Capture the cell that displays the provided text and extract its (X, Y) central coordinate. 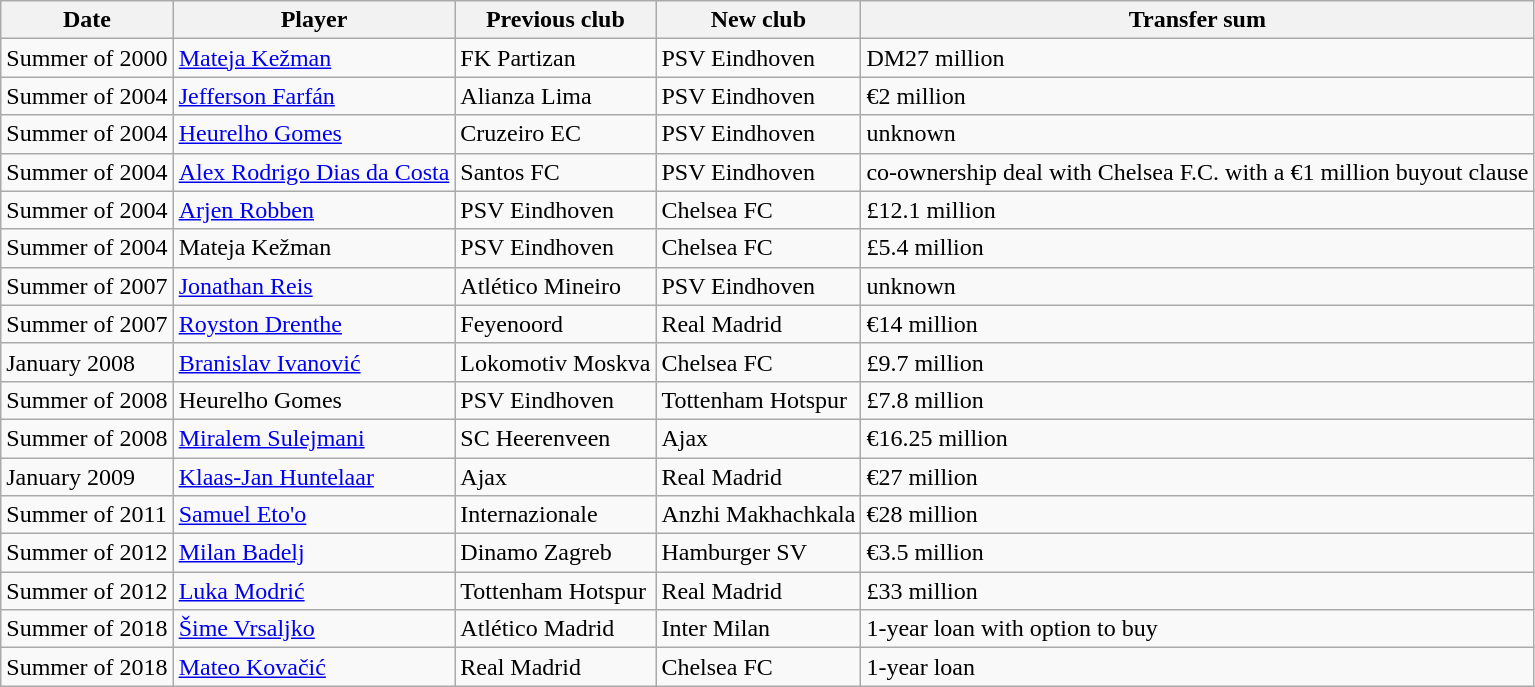
Dinamo Zagreb (556, 553)
€28 million (1198, 515)
Santos FC (556, 172)
Luka Modrić (314, 591)
Previous club (556, 20)
Cruzeiro EC (556, 134)
Atlético Madrid (556, 629)
Feyenoord (556, 324)
co-ownership deal with Chelsea F.C. with a €1 million buyout clause (1198, 172)
€27 million (1198, 477)
€16.25 million (1198, 438)
1-year loan (1198, 667)
Alex Rodrigo Dias da Costa (314, 172)
€3.5 million (1198, 553)
New club (758, 20)
€2 million (1198, 96)
DM27 million (1198, 58)
January 2008 (87, 362)
€14 million (1198, 324)
Internazionale (556, 515)
Alianza Lima (556, 96)
£12.1 million (1198, 210)
Jonathan Reis (314, 286)
Mateo Kovačić (314, 667)
Jefferson Farfán (314, 96)
Summer of 2011 (87, 515)
£9.7 million (1198, 362)
SC Heerenveen (556, 438)
Miralem Sulejmani (314, 438)
Branislav Ivanović (314, 362)
Inter Milan (758, 629)
Arjen Robben (314, 210)
Player (314, 20)
Hamburger SV (758, 553)
Šime Vrsaljko (314, 629)
Lokomotiv Moskva (556, 362)
Atlético Mineiro (556, 286)
Klaas-Jan Huntelaar (314, 477)
1-year loan with option to buy (1198, 629)
January 2009 (87, 477)
£5.4 million (1198, 248)
Samuel Eto'o (314, 515)
Anzhi Makhachkala (758, 515)
Transfer sum (1198, 20)
£33 million (1198, 591)
Royston Drenthe (314, 324)
Summer of 2000 (87, 58)
Milan Badelj (314, 553)
Date (87, 20)
£7.8 million (1198, 400)
FK Partizan (556, 58)
